Determine the [X, Y] coordinate at the center of the cell enclosing the given text.  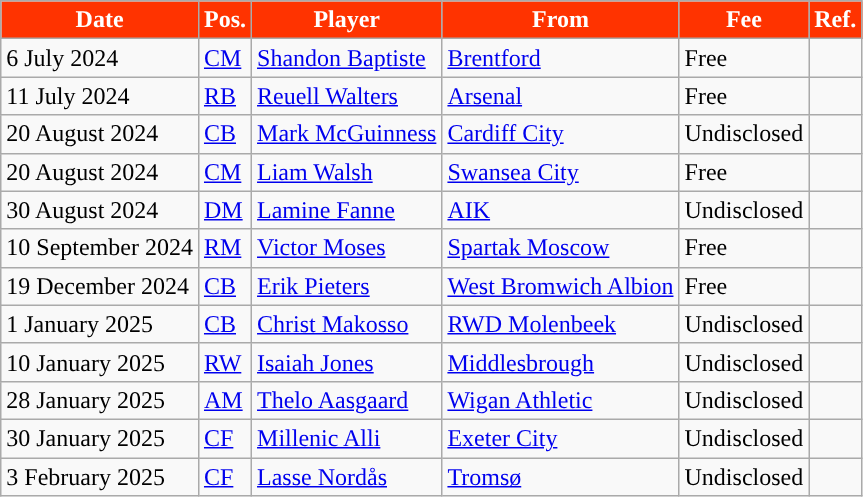
Millenic Alli [347, 438]
Fee [744, 20]
Victor Moses [347, 248]
Player [347, 20]
Erik Pieters [347, 286]
RW [224, 362]
Wigan Athletic [560, 400]
RWD Molenbeek [560, 324]
Lamine Fanne [347, 210]
Arsenal [560, 96]
West Bromwich Albion [560, 286]
19 December 2024 [100, 286]
Mark McGuinness [347, 134]
Exeter City [560, 438]
Date [100, 20]
AM [224, 400]
30 January 2025 [100, 438]
11 July 2024 [100, 96]
10 September 2024 [100, 248]
Christ Makosso [347, 324]
Swansea City [560, 172]
Liam Walsh [347, 172]
Thelo Aasgaard [347, 400]
From [560, 20]
3 February 2025 [100, 477]
Lasse Nordås [347, 477]
30 August 2024 [100, 210]
Spartak Moscow [560, 248]
Brentford [560, 58]
DM [224, 210]
RM [224, 248]
Cardiff City [560, 134]
Ref. [836, 20]
10 January 2025 [100, 362]
Middlesbrough [560, 362]
Pos. [224, 20]
1 January 2025 [100, 324]
Isaiah Jones [347, 362]
28 January 2025 [100, 400]
RB [224, 96]
AIK [560, 210]
Tromsø [560, 477]
Reuell Walters [347, 96]
6 July 2024 [100, 58]
Shandon Baptiste [347, 58]
